Extract the (x, y) coordinate from the center of the cell holding the provided text.  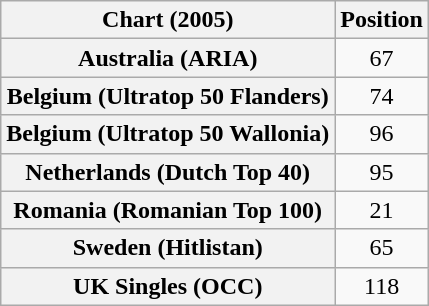
Position (382, 20)
Sweden (Hitlistan) (168, 248)
Australia (ARIA) (168, 58)
Chart (2005) (168, 20)
UK Singles (OCC) (168, 286)
Netherlands (Dutch Top 40) (168, 172)
95 (382, 172)
67 (382, 58)
65 (382, 248)
Romania (Romanian Top 100) (168, 210)
118 (382, 286)
21 (382, 210)
Belgium (Ultratop 50 Wallonia) (168, 134)
96 (382, 134)
74 (382, 96)
Belgium (Ultratop 50 Flanders) (168, 96)
